Pinpoint the cell where the given text exists, returning its [x, y] midpoint coordinate. 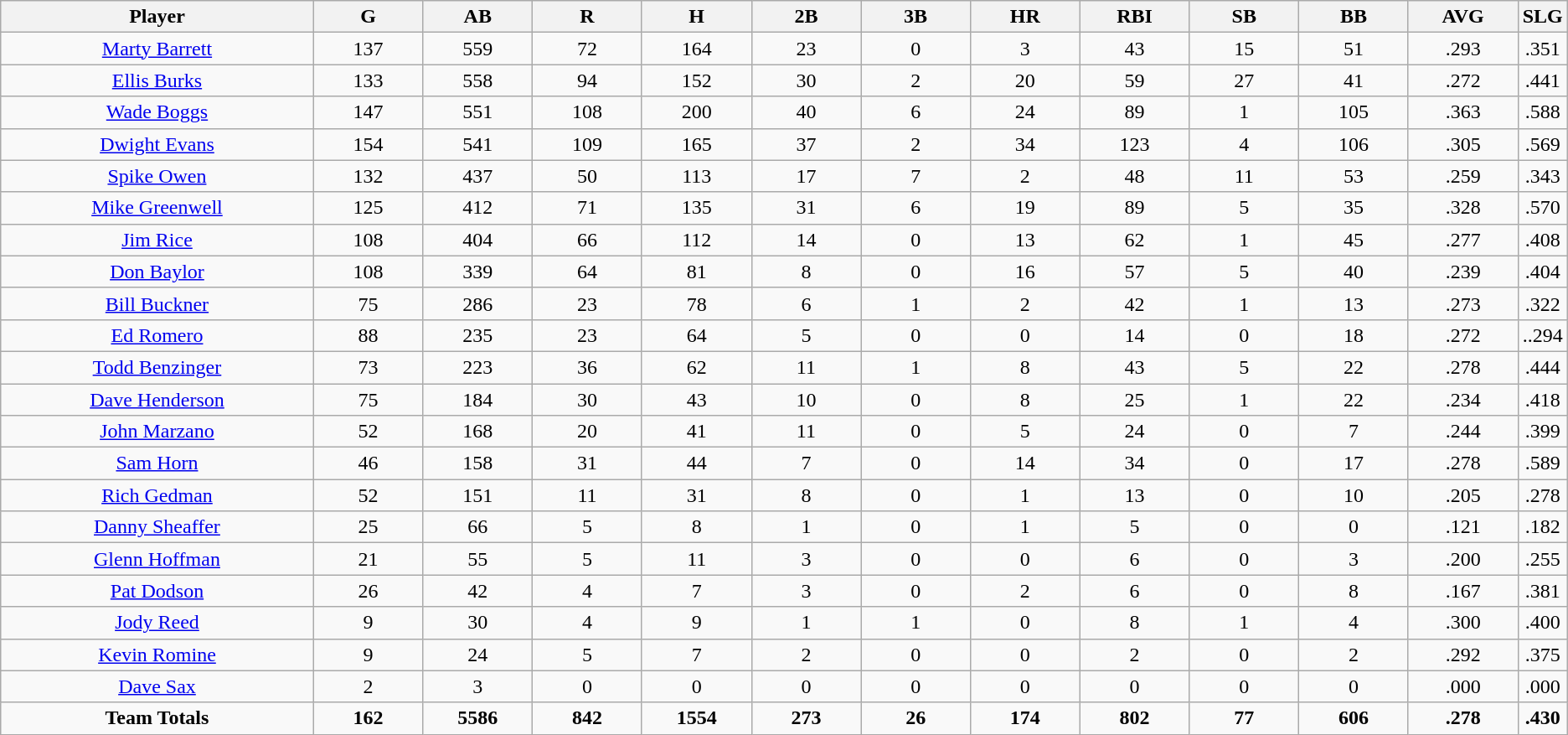
105 [1354, 112]
Dave Henderson [157, 400]
154 [369, 144]
35 [1354, 208]
437 [477, 176]
165 [697, 144]
200 [697, 112]
802 [1134, 718]
55 [477, 559]
168 [477, 432]
21 [369, 559]
53 [1354, 176]
57 [1134, 272]
Ed Romero [157, 335]
Don Baylor [157, 272]
Danny Sheaffer [157, 527]
51 [1354, 49]
412 [477, 208]
109 [588, 144]
Bill Buckner [157, 303]
Todd Benzinger [157, 367]
235 [477, 335]
71 [588, 208]
59 [1134, 80]
88 [369, 335]
184 [477, 400]
.444 [1543, 367]
113 [697, 176]
339 [477, 272]
Jody Reed [157, 623]
John Marzano [157, 432]
Dave Sax [157, 686]
77 [1245, 718]
.399 [1543, 432]
158 [477, 463]
174 [1025, 718]
147 [369, 112]
.418 [1543, 400]
.244 [1462, 432]
.381 [1543, 591]
Glenn Hoffman [157, 559]
.588 [1543, 112]
2B [806, 17]
.259 [1462, 176]
R [588, 17]
.273 [1462, 303]
112 [697, 240]
37 [806, 144]
559 [477, 49]
223 [477, 367]
151 [477, 495]
.404 [1543, 272]
842 [588, 718]
Rich Gedman [157, 495]
.305 [1462, 144]
1554 [697, 718]
78 [697, 303]
Wade Boggs [157, 112]
Marty Barrett [157, 49]
Kevin Romine [157, 655]
AB [477, 17]
.322 [1543, 303]
.300 [1462, 623]
.239 [1462, 272]
.351 [1543, 49]
123 [1134, 144]
15 [1245, 49]
3B [916, 17]
.343 [1543, 176]
BB [1354, 17]
44 [697, 463]
36 [588, 367]
16 [1025, 272]
606 [1354, 718]
72 [588, 49]
.441 [1543, 80]
125 [369, 208]
.375 [1543, 655]
.569 [1543, 144]
Sam Horn [157, 463]
133 [369, 80]
Pat Dodson [157, 591]
94 [588, 80]
.292 [1462, 655]
Ellis Burks [157, 80]
164 [697, 49]
81 [697, 272]
.408 [1543, 240]
RBI [1134, 17]
.205 [1462, 495]
551 [477, 112]
Team Totals [157, 718]
135 [697, 208]
106 [1354, 144]
45 [1354, 240]
H [697, 17]
.182 [1543, 527]
.167 [1462, 591]
SB [1245, 17]
.234 [1462, 400]
Mike Greenwell [157, 208]
.277 [1462, 240]
48 [1134, 176]
273 [806, 718]
.328 [1462, 208]
Jim Rice [157, 240]
558 [477, 80]
Player [157, 17]
HR [1025, 17]
162 [369, 718]
.293 [1462, 49]
AVG [1462, 17]
541 [477, 144]
73 [369, 367]
.430 [1543, 718]
27 [1245, 80]
.255 [1543, 559]
286 [477, 303]
.589 [1543, 463]
Spike Owen [157, 176]
.400 [1543, 623]
132 [369, 176]
.570 [1543, 208]
50 [588, 176]
5586 [477, 718]
..294 [1543, 335]
19 [1025, 208]
.121 [1462, 527]
18 [1354, 335]
46 [369, 463]
SLG [1543, 17]
G [369, 17]
Dwight Evans [157, 144]
.363 [1462, 112]
.200 [1462, 559]
152 [697, 80]
137 [369, 49]
404 [477, 240]
